Pinpoint the cell where the given text exists, returning its [x, y] midpoint coordinate. 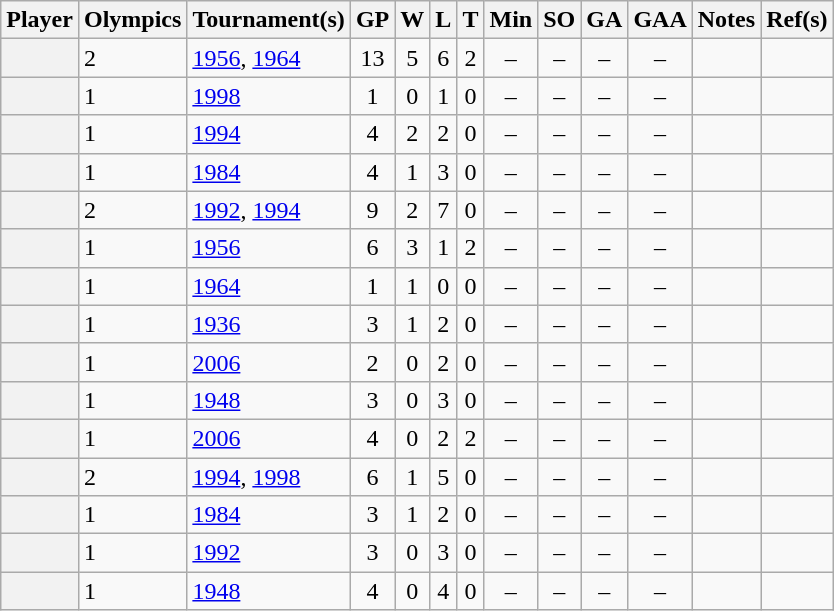
1992, 1994 [269, 210]
Min [511, 20]
1994, 1998 [269, 477]
L [444, 20]
13 [372, 58]
7 [444, 210]
W [412, 20]
Ref(s) [797, 20]
1956, 1964 [269, 58]
1994 [269, 134]
Tournament(s) [269, 20]
GAA [660, 20]
Player [40, 20]
T [470, 20]
9 [372, 210]
GP [372, 20]
SO [560, 20]
Notes [726, 20]
1956 [269, 248]
GA [604, 20]
1992 [269, 553]
1964 [269, 286]
Olympics [132, 20]
1936 [269, 324]
1998 [269, 96]
